Capture the cell that displays the provided text and extract its (x, y) central coordinate. 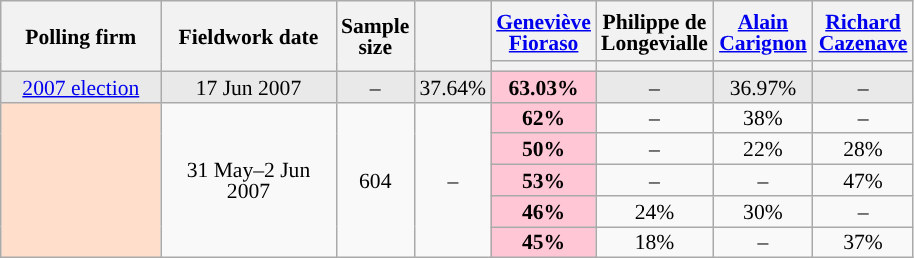
Philippe de Longevialle (654, 31)
2007 election (81, 86)
46% (544, 212)
36.97% (763, 86)
Polling firm (81, 36)
604 (375, 180)
45% (544, 242)
37% (863, 242)
37.64% (452, 86)
28% (863, 150)
30% (763, 212)
24% (654, 212)
31 May–2 Jun 2007 (248, 180)
Richard Cazenave (863, 31)
38% (763, 118)
50% (544, 150)
Alain Carignon (763, 31)
62% (544, 118)
53% (544, 180)
17 Jun 2007 (248, 86)
Geneviève Fioraso (544, 31)
18% (654, 242)
Samplesize (375, 36)
22% (763, 150)
63.03% (544, 86)
47% (863, 180)
Fieldwork date (248, 36)
